Extract the [X, Y] coordinate from the center of the cell holding the provided text.  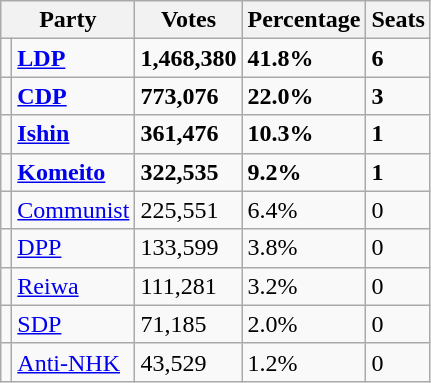
Party [68, 20]
Anti-NHK [74, 362]
DPP [74, 248]
71,185 [188, 324]
CDP [74, 96]
Ishin [74, 134]
3 [398, 96]
322,535 [188, 172]
111,281 [188, 286]
3.2% [304, 286]
6 [398, 58]
Percentage [304, 20]
9.2% [304, 172]
LDP [74, 58]
41.8% [304, 58]
22.0% [304, 96]
Communist [74, 210]
10.3% [304, 134]
6.4% [304, 210]
133,599 [188, 248]
SDP [74, 324]
361,476 [188, 134]
1,468,380 [188, 58]
3.8% [304, 248]
43,529 [188, 362]
Votes [188, 20]
1.2% [304, 362]
225,551 [188, 210]
Reiwa [74, 286]
2.0% [304, 324]
Seats [398, 20]
Komeito [74, 172]
773,076 [188, 96]
